Output the (X, Y) coordinate of the center of the cell containing the given text.  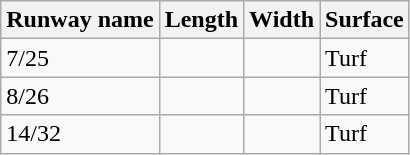
Width (282, 20)
Length (201, 20)
14/32 (80, 134)
7/25 (80, 58)
Surface (365, 20)
8/26 (80, 96)
Runway name (80, 20)
